Identify which cell holds the provided text, then report its (x, y) central coordinate. 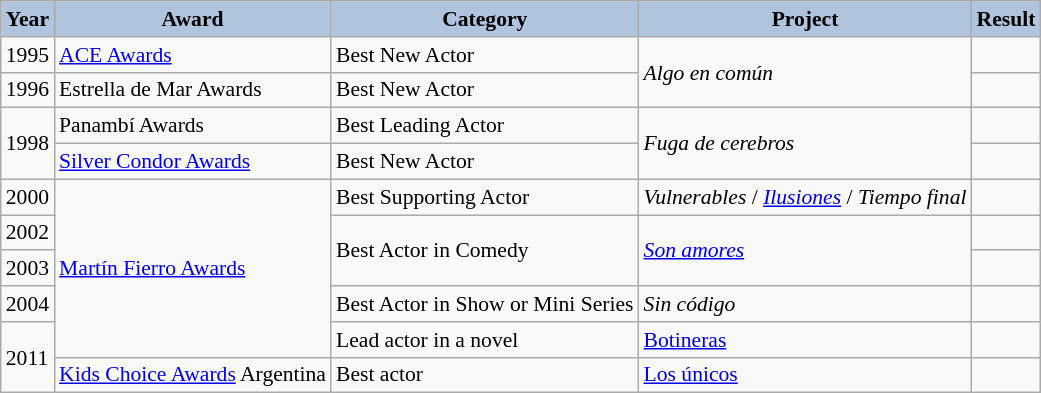
Best Actor in Comedy (485, 250)
Kids Choice Awards Argentina (192, 375)
Son amores (806, 250)
Year (28, 19)
Result (1006, 19)
2004 (28, 304)
Panambí Awards (192, 126)
2003 (28, 269)
2011 (28, 358)
ACE Awards (192, 55)
Los únicos (806, 375)
1996 (28, 90)
2002 (28, 233)
Estrella de Mar Awards (192, 90)
Project (806, 19)
Fuga de cerebros (806, 144)
Silver Condor Awards (192, 162)
1998 (28, 144)
Best Supporting Actor (485, 197)
Botineras (806, 340)
Best Actor in Show or Mini Series (485, 304)
Category (485, 19)
Best Leading Actor (485, 126)
Lead actor in a novel (485, 340)
Award (192, 19)
Martín Fierro Awards (192, 268)
Algo en común (806, 72)
1995 (28, 55)
2000 (28, 197)
Vulnerables / Ilusiones / Tiempo final (806, 197)
Sin código (806, 304)
Best actor (485, 375)
